Scan for the cell matching the given text and deliver its (x, y) coordinate at center. 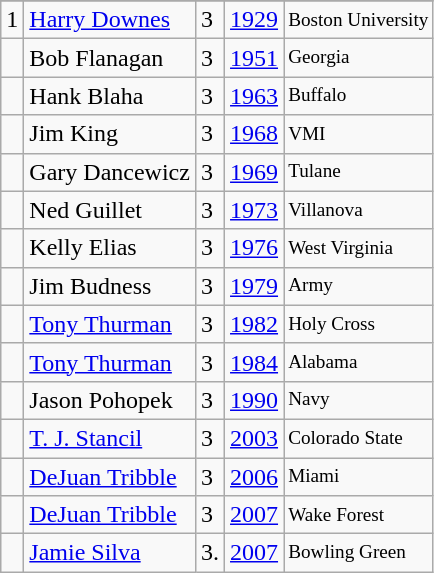
1979 (254, 286)
3. (210, 553)
Tulane (358, 172)
1929 (254, 20)
Jim Budness (110, 286)
Buffalo (358, 96)
Villanova (358, 210)
Jim King (110, 134)
1973 (254, 210)
1951 (254, 58)
Bowling Green (358, 553)
1990 (254, 400)
1969 (254, 172)
1963 (254, 96)
Boston University (358, 20)
Army (358, 286)
2003 (254, 438)
Georgia (358, 58)
West Virginia (358, 248)
Alabama (358, 362)
Miami (358, 477)
Jamie Silva (110, 553)
Colorado State (358, 438)
Kelly Elias (110, 248)
Ned Guillet (110, 210)
Harry Downes (110, 20)
T. J. Stancil (110, 438)
Gary Dancewicz (110, 172)
VMI (358, 134)
2006 (254, 477)
Jason Pohopek (110, 400)
1976 (254, 248)
1968 (254, 134)
Holy Cross (358, 324)
1984 (254, 362)
Wake Forest (358, 515)
1 (12, 20)
Hank Blaha (110, 96)
1982 (254, 324)
Bob Flanagan (110, 58)
Navy (358, 400)
